Capture the cell that displays the provided text and extract its [x, y] central coordinate. 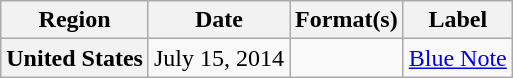
Format(s) [347, 20]
July 15, 2014 [218, 58]
Region [75, 20]
Date [218, 20]
Blue Note [458, 58]
Label [458, 20]
United States [75, 58]
